Locate the cell with the specified text and output its [x, y] center coordinate. 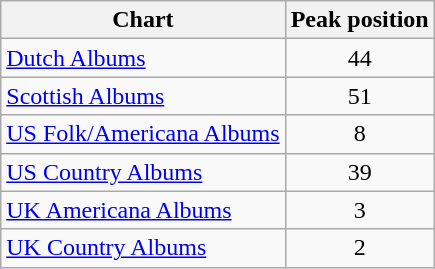
51 [360, 96]
US Folk/Americana Albums [143, 134]
UK Country Albums [143, 248]
Peak position [360, 20]
8 [360, 134]
Chart [143, 20]
39 [360, 172]
Scottish Albums [143, 96]
US Country Albums [143, 172]
2 [360, 248]
3 [360, 210]
44 [360, 58]
Dutch Albums [143, 58]
UK Americana Albums [143, 210]
